Find where the given text appears and provide that cell's center as (x, y) coordinate. 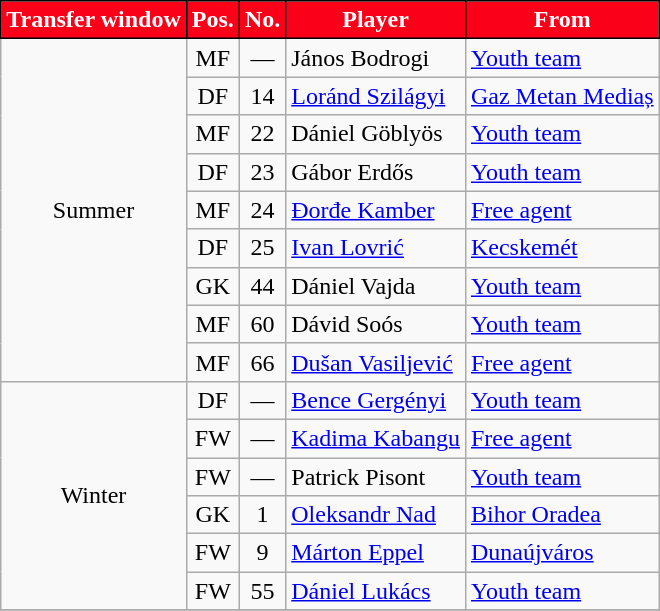
Dániel Göblyös (376, 134)
Márton Eppel (376, 553)
Dušan Vasiljević (376, 362)
Dávid Soós (376, 324)
9 (262, 553)
22 (262, 134)
Transfer window (94, 20)
Dániel Lukács (376, 591)
25 (262, 248)
60 (262, 324)
János Bodrogi (376, 58)
1 (262, 515)
Loránd Szilágyi (376, 96)
From (562, 20)
66 (262, 362)
Bence Gergényi (376, 400)
Đorđe Kamber (376, 210)
Summer (94, 210)
Dániel Vajda (376, 286)
55 (262, 591)
Patrick Pisont (376, 477)
Dunaújváros (562, 553)
Pos. (212, 20)
Oleksandr Nad (376, 515)
24 (262, 210)
Kecskemét (562, 248)
14 (262, 96)
No. (262, 20)
23 (262, 172)
Bihor Oradea (562, 515)
Ivan Lovrić (376, 248)
Kadima Kabangu (376, 438)
Gábor Erdős (376, 172)
Player (376, 20)
Winter (94, 495)
Gaz Metan Mediaș (562, 96)
44 (262, 286)
